Return (X, Y) of the center of cell containing provided text 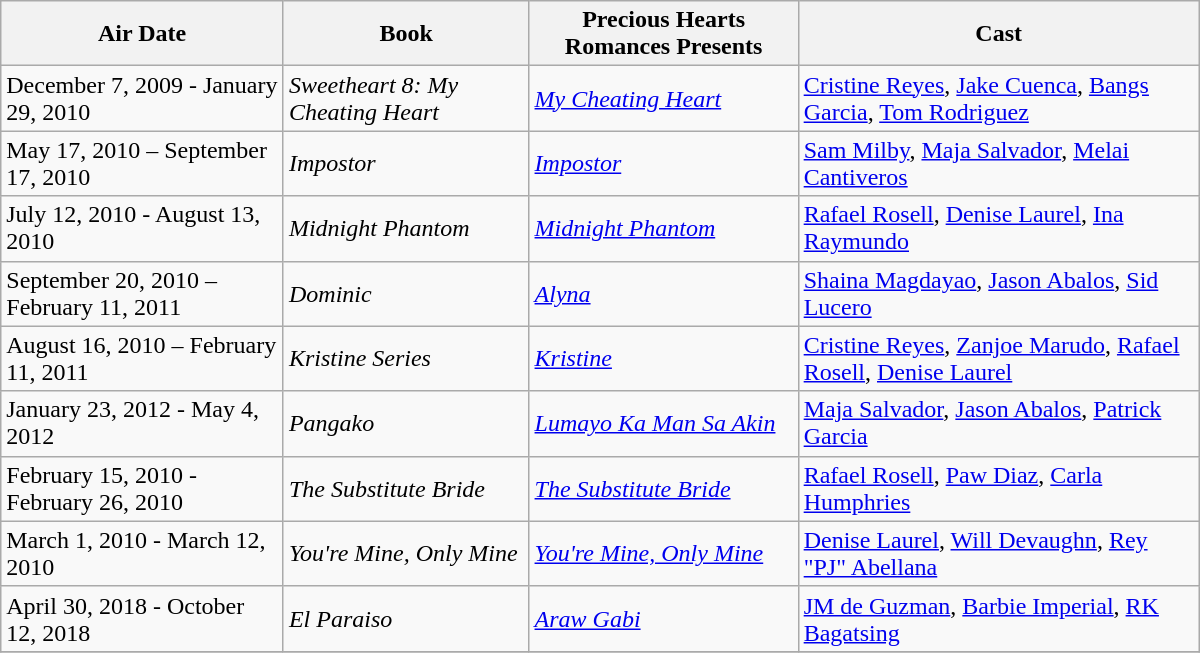
Book (406, 34)
February 15, 2010 - February 26, 2010 (142, 488)
Pangako (406, 424)
December 7, 2009 - January 29, 2010 (142, 98)
Maja Salvador, Jason Abalos, Patrick Garcia (998, 424)
Cristine Reyes, Jake Cuenca, Bangs Garcia, Tom Rodriguez (998, 98)
Kristine Series (406, 358)
Denise Laurel, Will Devaughn, Rey "PJ" Abellana (998, 554)
JM de Guzman, Barbie Imperial, RK Bagatsing (998, 618)
Kristine (664, 358)
March 1, 2010 - March 12, 2010 (142, 554)
Sam Milby, Maja Salvador, Melai Cantiveros (998, 164)
My Cheating Heart (664, 98)
January 23, 2012 - May 4, 2012 (142, 424)
Precious Hearts Romances Presents (664, 34)
Dominic (406, 294)
Shaina Magdayao, Jason Abalos, Sid Lucero (998, 294)
September 20, 2010 – February 11, 2011 (142, 294)
Sweetheart 8: My Cheating Heart (406, 98)
Cristine Reyes, Zanjoe Marudo, Rafael Rosell, Denise Laurel (998, 358)
Air Date (142, 34)
Alyna (664, 294)
July 12, 2010 - August 13, 2010 (142, 228)
Rafael Rosell, Denise Laurel, Ina Raymundo (998, 228)
Rafael Rosell, Paw Diaz, Carla Humphries (998, 488)
El Paraiso (406, 618)
Araw Gabi (664, 618)
August 16, 2010 – February 11, 2011 (142, 358)
April 30, 2018 - October 12, 2018 (142, 618)
Lumayo Ka Man Sa Akin (664, 424)
Cast (998, 34)
May 17, 2010 – September 17, 2010 (142, 164)
